Pinpoint the cell where the given text exists, returning its [X, Y] midpoint coordinate. 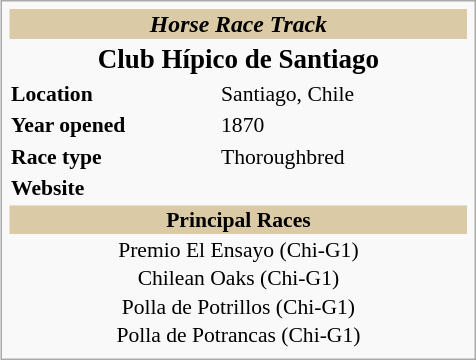
Santiago, Chile [344, 93]
Website [114, 188]
Horse Race Track [239, 24]
Location [114, 93]
Chilean Oaks (Chi-G1) [239, 278]
Year opened [114, 125]
1870 [344, 125]
Principal Races [239, 219]
Race type [114, 156]
Club Hípico de Santiago [239, 59]
Polla de Potrancas (Chi-G1) [239, 335]
Polla de Potrillos (Chi-G1) [239, 307]
Thoroughbred [344, 156]
Premio El Ensayo (Chi-G1) [239, 250]
